Search for the cell housing the specified text and yield its (x, y) center coordinate. 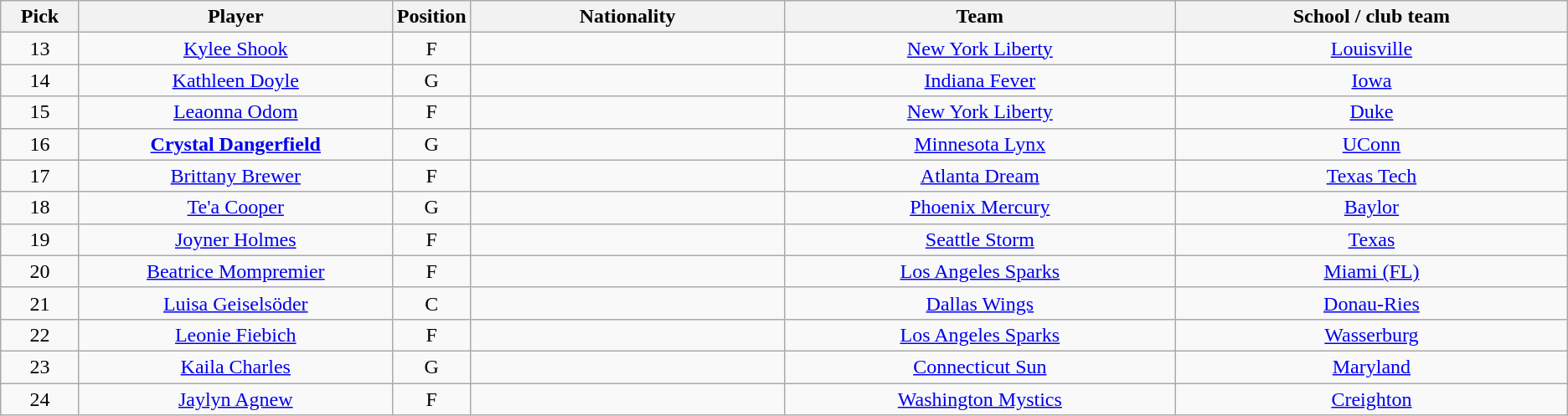
Leonie Fiebich (235, 335)
Dallas Wings (980, 303)
Baylor (1372, 208)
Connecticut Sun (980, 367)
Leaonna Odom (235, 112)
Jaylyn Agnew (235, 399)
Seattle Storm (980, 239)
20 (40, 271)
Atlanta Dream (980, 176)
Iowa (1372, 80)
Texas (1372, 239)
Joyner Holmes (235, 239)
Brittany Brewer (235, 176)
Louisville (1372, 49)
Kaila Charles (235, 367)
Phoenix Mercury (980, 208)
Texas Tech (1372, 176)
Kathleen Doyle (235, 80)
Nationality (627, 17)
Player (235, 17)
Position (431, 17)
Washington Mystics (980, 399)
School / club team (1372, 17)
Beatrice Mompremier (235, 271)
C (431, 303)
21 (40, 303)
Minnesota Lynx (980, 144)
16 (40, 144)
Team (980, 17)
Crystal Dangerfield (235, 144)
22 (40, 335)
UConn (1372, 144)
Donau-Ries (1372, 303)
Wasserburg (1372, 335)
Miami (FL) (1372, 271)
Luisa Geiselsöder (235, 303)
15 (40, 112)
Te'a Cooper (235, 208)
Creighton (1372, 399)
Maryland (1372, 367)
Duke (1372, 112)
24 (40, 399)
14 (40, 80)
17 (40, 176)
23 (40, 367)
Pick (40, 17)
19 (40, 239)
Indiana Fever (980, 80)
Kylee Shook (235, 49)
13 (40, 49)
18 (40, 208)
